Capture the cell that displays the provided text and extract its [X, Y] central coordinate. 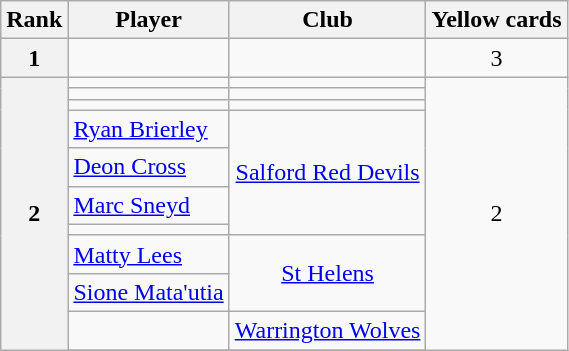
Club [328, 20]
Yellow cards [496, 20]
3 [496, 58]
Deon Cross [148, 167]
Matty Lees [148, 254]
1 [34, 58]
Warrington Wolves [328, 330]
Marc Sneyd [148, 205]
Rank [34, 20]
Sione Mata'utia [148, 292]
St Helens [328, 273]
Salford Red Devils [328, 172]
Ryan Brierley [148, 129]
Player [148, 20]
